Search for the cell housing the specified text and yield its (X, Y) center coordinate. 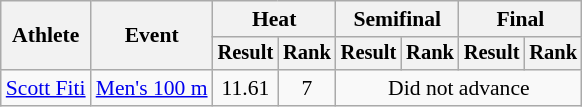
Final (520, 19)
Event (152, 36)
Men's 100 m (152, 88)
Heat (274, 19)
Scott Fiti (46, 88)
Semifinal (398, 19)
Athlete (46, 36)
7 (307, 88)
Did not advance (459, 88)
11.61 (246, 88)
